Find where the given text appears and provide that cell's center as (x, y) coordinate. 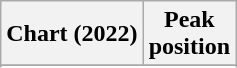
Chart (2022) (72, 34)
Peakposition (189, 34)
